Identify which cell holds the provided text, then report its (X, Y) central coordinate. 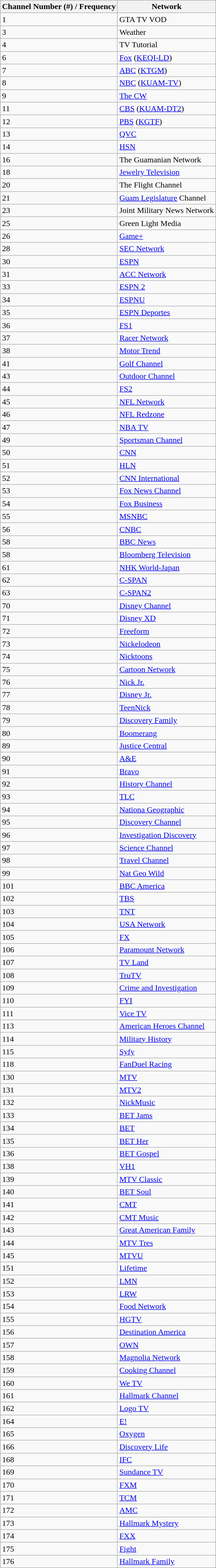
Freeform (167, 631)
107 (59, 962)
CMT (167, 1205)
PBS (KGTF) (167, 121)
Fox (KEQI-LD) (167, 58)
LRW (167, 1294)
BBC News (167, 542)
155 (59, 1319)
161 (59, 1396)
NFL Redzone (167, 415)
BET Her (167, 1141)
HSN (167, 147)
Food Network (167, 1306)
35 (59, 312)
30 (59, 262)
45 (59, 402)
Motor Trend (167, 351)
Bloomberg Television (167, 554)
Guam Legislature Channel (167, 198)
Great American Family (167, 1230)
TruTV (167, 975)
NFL Network (167, 402)
TeenNick (167, 707)
TCM (167, 1498)
Science Channel (167, 848)
Syfy (167, 1052)
NBC (KUAM-TV) (167, 83)
LMN (167, 1281)
71 (59, 618)
95 (59, 822)
Vice TV (167, 1014)
Nat Geo Wild (167, 873)
FXX (167, 1536)
94 (59, 810)
CNN International (167, 478)
CBS (KUAM-DT2) (167, 108)
Green Light Media (167, 223)
IFC (167, 1460)
NHK World-Japan (167, 568)
FS1 (167, 325)
Cooking Channel (167, 1370)
56 (59, 529)
41 (59, 363)
7 (59, 70)
Paramount Network (167, 950)
12 (59, 121)
23 (59, 211)
54 (59, 504)
TLC (167, 797)
Boomerang (167, 733)
BET (167, 1128)
43 (59, 376)
AMC (167, 1510)
96 (59, 835)
165 (59, 1434)
164 (59, 1421)
QVC (167, 134)
BBC America (167, 886)
152 (59, 1281)
105 (59, 937)
HGTV (167, 1319)
110 (59, 1001)
6 (59, 58)
OWN (167, 1345)
73 (59, 644)
130 (59, 1077)
Fox Business (167, 504)
169 (59, 1472)
74 (59, 657)
154 (59, 1306)
151 (59, 1268)
FYI (167, 1001)
144 (59, 1243)
141 (59, 1205)
11 (59, 108)
E! (167, 1421)
3 (59, 32)
157 (59, 1345)
134 (59, 1128)
131 (59, 1090)
Hallmark Mystery (167, 1523)
176 (59, 1561)
160 (59, 1383)
Justice Central (167, 746)
Sportsman Channel (167, 440)
51 (59, 465)
TV Tutorial (167, 45)
4 (59, 45)
97 (59, 848)
135 (59, 1141)
C-SPAN (167, 580)
156 (59, 1332)
Investigation Discovery (167, 835)
70 (59, 606)
173 (59, 1523)
113 (59, 1026)
CNBC (167, 529)
Racer Network (167, 338)
Military History (167, 1039)
Hallmark Channel (167, 1396)
80 (59, 733)
ESPN 2 (167, 287)
TV Land (167, 962)
20 (59, 185)
Fox News Channel (167, 491)
109 (59, 988)
175 (59, 1549)
108 (59, 975)
Nick Jr. (167, 682)
Bravo (167, 771)
ACC Network (167, 274)
HLN (167, 465)
Golf Channel (167, 363)
115 (59, 1052)
MTV (167, 1077)
168 (59, 1460)
13 (59, 134)
FS2 (167, 389)
The Guamanian Network (167, 160)
75 (59, 669)
99 (59, 873)
9 (59, 96)
TBS (167, 899)
62 (59, 580)
145 (59, 1256)
Crime and Investigation (167, 988)
114 (59, 1039)
ESPNU (167, 300)
90 (59, 758)
Jewelry Television (167, 172)
170 (59, 1485)
133 (59, 1115)
89 (59, 746)
Disney XD (167, 618)
Joint Military News Network (167, 211)
25 (59, 223)
55 (59, 516)
92 (59, 784)
72 (59, 631)
Disney Channel (167, 606)
ESPN Deportes (167, 312)
C-SPAN2 (167, 593)
28 (59, 249)
Channel Number (#) / Frequency (59, 7)
142 (59, 1217)
Magnolia Network (167, 1357)
USA Network (167, 924)
Nickelodeon (167, 644)
26 (59, 236)
MTV Classic (167, 1179)
34 (59, 300)
159 (59, 1370)
Destination America (167, 1332)
111 (59, 1014)
31 (59, 274)
Nicktoons (167, 657)
FXM (167, 1485)
BET Soul (167, 1192)
ABC (KTGM) (167, 70)
8 (59, 83)
BET Gospel (167, 1153)
140 (59, 1192)
136 (59, 1153)
The Flight Channel (167, 185)
106 (59, 950)
TNT (167, 911)
38 (59, 351)
A&E (167, 758)
16 (59, 160)
18 (59, 172)
36 (59, 325)
172 (59, 1510)
63 (59, 593)
ESPN (167, 262)
103 (59, 911)
76 (59, 682)
Discovery Family (167, 720)
143 (59, 1230)
37 (59, 338)
BET Jams (167, 1115)
MTVU (167, 1256)
Cartoon Network (167, 669)
Lifetime (167, 1268)
171 (59, 1498)
104 (59, 924)
33 (59, 287)
Outdoor Channel (167, 376)
NickMusic (167, 1103)
47 (59, 427)
93 (59, 797)
Network (167, 7)
158 (59, 1357)
61 (59, 568)
166 (59, 1447)
162 (59, 1409)
77 (59, 695)
21 (59, 198)
FX (167, 937)
SEC Network (167, 249)
History Channel (167, 784)
139 (59, 1179)
Logo TV (167, 1409)
MSNBC (167, 516)
Discovery Channel (167, 822)
CNN (167, 453)
We TV (167, 1383)
FanDuel Racing (167, 1064)
49 (59, 440)
American Heroes Channel (167, 1026)
174 (59, 1536)
101 (59, 886)
91 (59, 771)
46 (59, 415)
98 (59, 861)
79 (59, 720)
Fight (167, 1549)
Travel Channel (167, 861)
Hallmark Family (167, 1561)
Disney Jr. (167, 695)
14 (59, 147)
52 (59, 478)
153 (59, 1294)
Nationa Geographic (167, 810)
NBA TV (167, 427)
Weather (167, 32)
102 (59, 899)
GTA TV VOD (167, 19)
The CW (167, 96)
53 (59, 491)
50 (59, 453)
44 (59, 389)
118 (59, 1064)
78 (59, 707)
Discovery Life (167, 1447)
Sundance TV (167, 1472)
MTV Tres (167, 1243)
Oxygen (167, 1434)
132 (59, 1103)
138 (59, 1166)
CMT Music (167, 1217)
MTV2 (167, 1090)
1 (59, 19)
Game+ (167, 236)
VH1 (167, 1166)
